Output the (X, Y) coordinate of the center of the cell containing the given text.  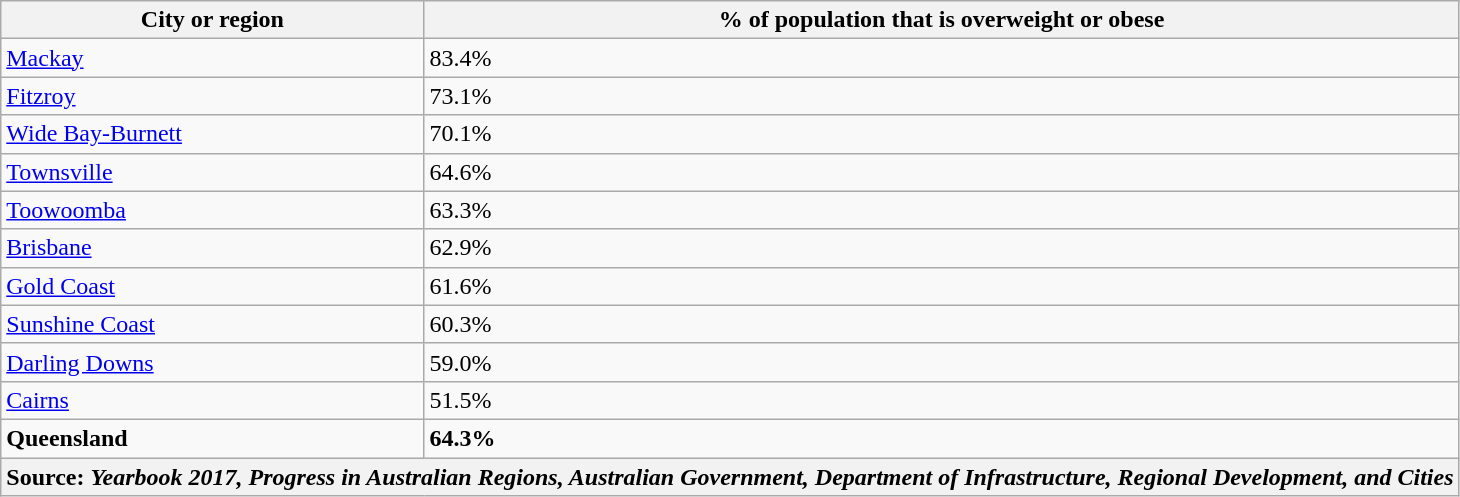
Queensland (212, 438)
64.6% (942, 172)
Townsville (212, 172)
Brisbane (212, 248)
Gold Coast (212, 286)
63.3% (942, 210)
64.3% (942, 438)
Fitzroy (212, 96)
Wide Bay-Burnett (212, 134)
Sunshine Coast (212, 324)
62.9% (942, 248)
% of population that is overweight or obese (942, 20)
Toowoomba (212, 210)
60.3% (942, 324)
Cairns (212, 400)
Darling Downs (212, 362)
83.4% (942, 58)
City or region (212, 20)
59.0% (942, 362)
73.1% (942, 96)
70.1% (942, 134)
Source: Yearbook 2017, Progress in Australian Regions, Australian Government, Department of Infrastructure, Regional Development, and Cities (730, 477)
Mackay (212, 58)
61.6% (942, 286)
51.5% (942, 400)
